Search for the cell housing the specified text and yield its (x, y) center coordinate. 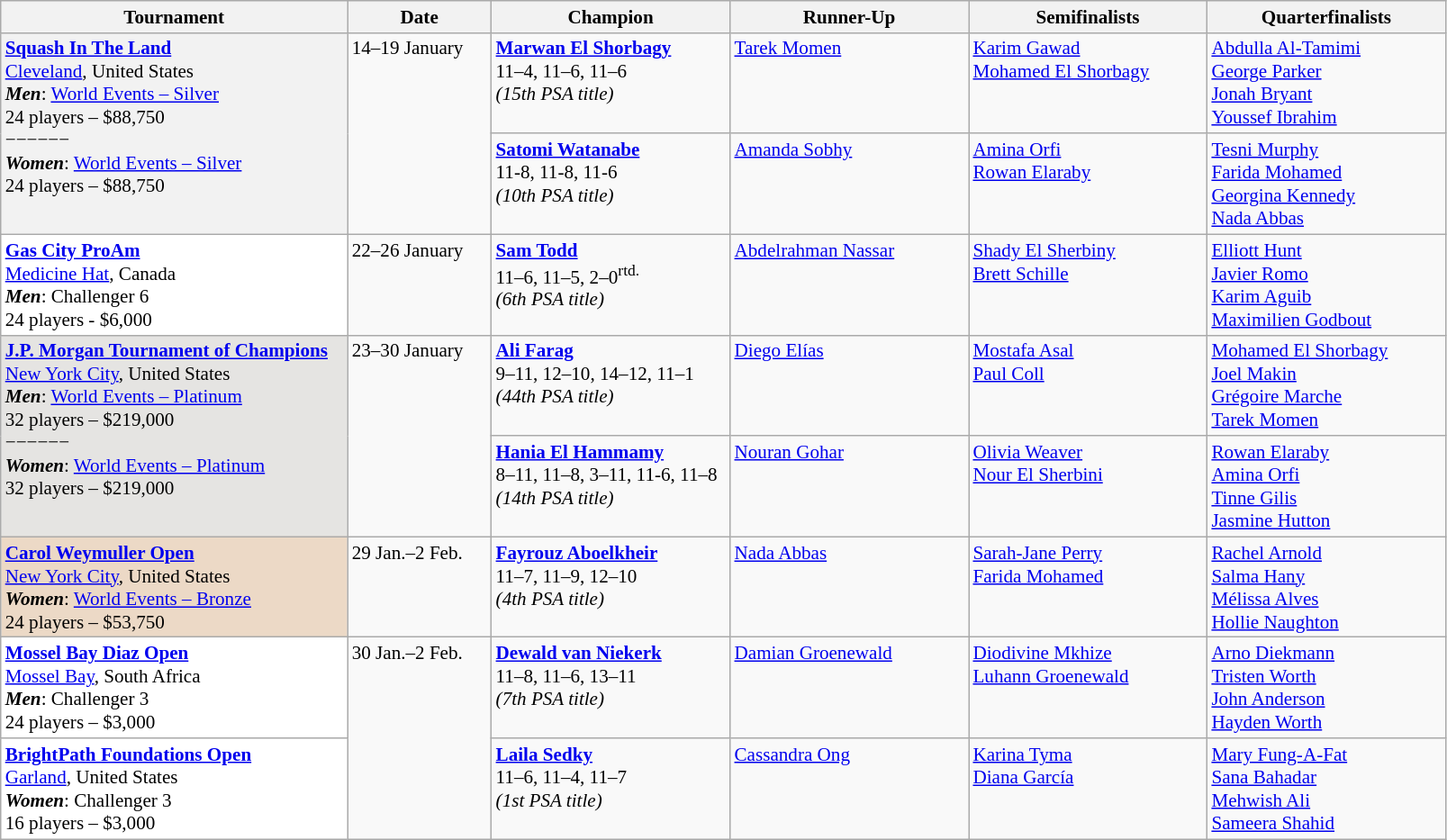
Mohamed El Shorbagy Joel Makin Grégoire Marche Tarek Momen (1325, 385)
Diodivine Mkhize Luhann Groenewald (1088, 688)
Ali Farag9–11, 12–10, 14–12, 11–1(44th PSA title) (610, 385)
Semifinalists (1088, 16)
Nada Abbas (850, 587)
Rowan Elaraby Amina Orfi Tinne Gilis Jasmine Hutton (1325, 486)
30 Jan.–2 Feb. (420, 738)
Champion (610, 16)
Hania El Hammamy8–11, 11–8, 3–11, 11-6, 11–8(14th PSA title) (610, 486)
Mossel Bay Diaz Open Mossel Bay, South AfricaMen: Challenger 324 players – $3,000 (175, 688)
Carol Weymuller Open New York City, United StatesWomen: World Events – Bronze24 players – $53,750 (175, 587)
Laila Sedky11–6, 11–4, 11–7(1st PSA title) (610, 789)
BrightPath Foundations Open Garland, United StatesWomen: Challenger 316 players – $3,000 (175, 789)
Diego Elías (850, 385)
Damian Groenewald (850, 688)
Shady El Sherbiny Brett Schille (1088, 285)
Abdulla Al-Tamimi George Parker Jonah Bryant Youssef Ibrahim (1325, 83)
Date (420, 16)
Gas City ProAm Medicine Hat, CanadaMen: Challenger 624 players - $6,000 (175, 285)
Tournament (175, 16)
14–19 January (420, 133)
29 Jan.–2 Feb. (420, 587)
Sam Todd11–6, 11–5, 2–0rtd.(6th PSA title) (610, 285)
Amanda Sobhy (850, 184)
Cassandra Ong (850, 789)
Elliott Hunt Javier Romo Karim Aguib Maximilien Godbout (1325, 285)
22–26 January (420, 285)
Dewald van Niekerk11–8, 11–6, 13–11(7th PSA title) (610, 688)
Amina Orfi Rowan Elaraby (1088, 184)
Marwan El Shorbagy11–4, 11–6, 11–6(15th PSA title) (610, 83)
Quarterfinalists (1325, 16)
Satomi Watanabe11-8, 11-8, 11-6(10th PSA title) (610, 184)
23–30 January (420, 436)
Fayrouz Aboelkheir11–7, 11–9, 12–10(4th PSA title) (610, 587)
Nouran Gohar (850, 486)
Mary Fung-A-Fat Sana Bahadar Mehwish Ali Sameera Shahid (1325, 789)
Karim Gawad Mohamed El Shorbagy (1088, 83)
Mostafa Asal Paul Coll (1088, 385)
Squash In The Land Cleveland, United StatesMen: World Events – Silver24 players – $88,750−−−−−−Women: World Events – Silver24 players – $88,750 (175, 133)
Rachel Arnold Salma Hany Mélissa Alves Hollie Naughton (1325, 587)
Tesni Murphy Farida Mohamed Georgina Kennedy Nada Abbas (1325, 184)
Olivia Weaver Nour El Sherbini (1088, 486)
Sarah-Jane Perry Farida Mohamed (1088, 587)
Arno Diekmann Tristen Worth John Anderson Hayden Worth (1325, 688)
Karina Tyma Diana García (1088, 789)
Tarek Momen (850, 83)
Abdelrahman Nassar (850, 285)
Runner-Up (850, 16)
